From the cell containing the given text, extract its center point as [x, y] coordinate. 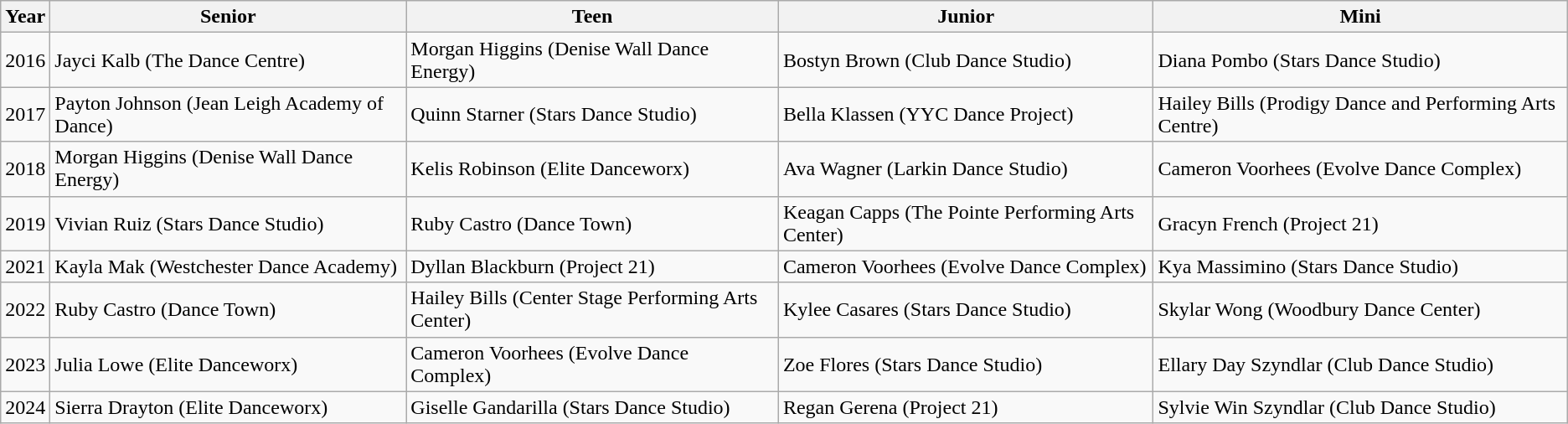
Bostyn Brown (Club Dance Studio) [966, 60]
Keagan Capps (The Pointe Performing Arts Center) [966, 223]
Kelis Robinson (Elite Danceworx) [593, 169]
Hailey Bills (Prodigy Dance and Performing Arts Centre) [1360, 114]
Quinn Starner (Stars Dance Studio) [593, 114]
Hailey Bills (Center Stage Performing Arts Center) [593, 310]
Vivian Ruiz (Stars Dance Studio) [228, 223]
Sierra Drayton (Elite Danceworx) [228, 407]
2019 [25, 223]
Kya Massimino (Stars Dance Studio) [1360, 266]
Diana Pombo (Stars Dance Studio) [1360, 60]
2023 [25, 364]
Zoe Flores (Stars Dance Studio) [966, 364]
2016 [25, 60]
Bella Klassen (YYC Dance Project) [966, 114]
Regan Gerena (Project 21) [966, 407]
2021 [25, 266]
Skylar Wong (Woodbury Dance Center) [1360, 310]
Junior [966, 17]
Ava Wagner (Larkin Dance Studio) [966, 169]
2018 [25, 169]
Julia Lowe (Elite Danceworx) [228, 364]
Sylvie Win Szyndlar (Club Dance Studio) [1360, 407]
Teen [593, 17]
Ellary Day Szyndlar (Club Dance Studio) [1360, 364]
2017 [25, 114]
Jayci Kalb (The Dance Centre) [228, 60]
Gracyn French (Project 21) [1360, 223]
Mini [1360, 17]
2022 [25, 310]
Year [25, 17]
Giselle Gandarilla (Stars Dance Studio) [593, 407]
Dyllan Blackburn (Project 21) [593, 266]
Kayla Mak (Westchester Dance Academy) [228, 266]
Kylee Casares (Stars Dance Studio) [966, 310]
2024 [25, 407]
Senior [228, 17]
Payton Johnson (Jean Leigh Academy of Dance) [228, 114]
